For the text-containing cell, return its midpoint in [X, Y] coordinate format. 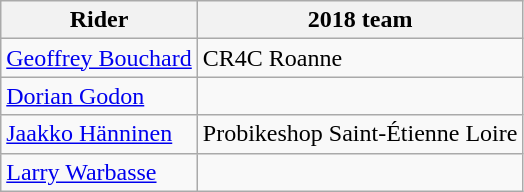
Dorian Godon [100, 96]
Larry Warbasse [100, 172]
Geoffrey Bouchard [100, 58]
Probikeshop Saint-Étienne Loire [360, 134]
Rider [100, 20]
2018 team [360, 20]
Jaakko Hänninen [100, 134]
CR4C Roanne [360, 58]
